From the cell containing the given text, extract its center point as (X, Y) coordinate. 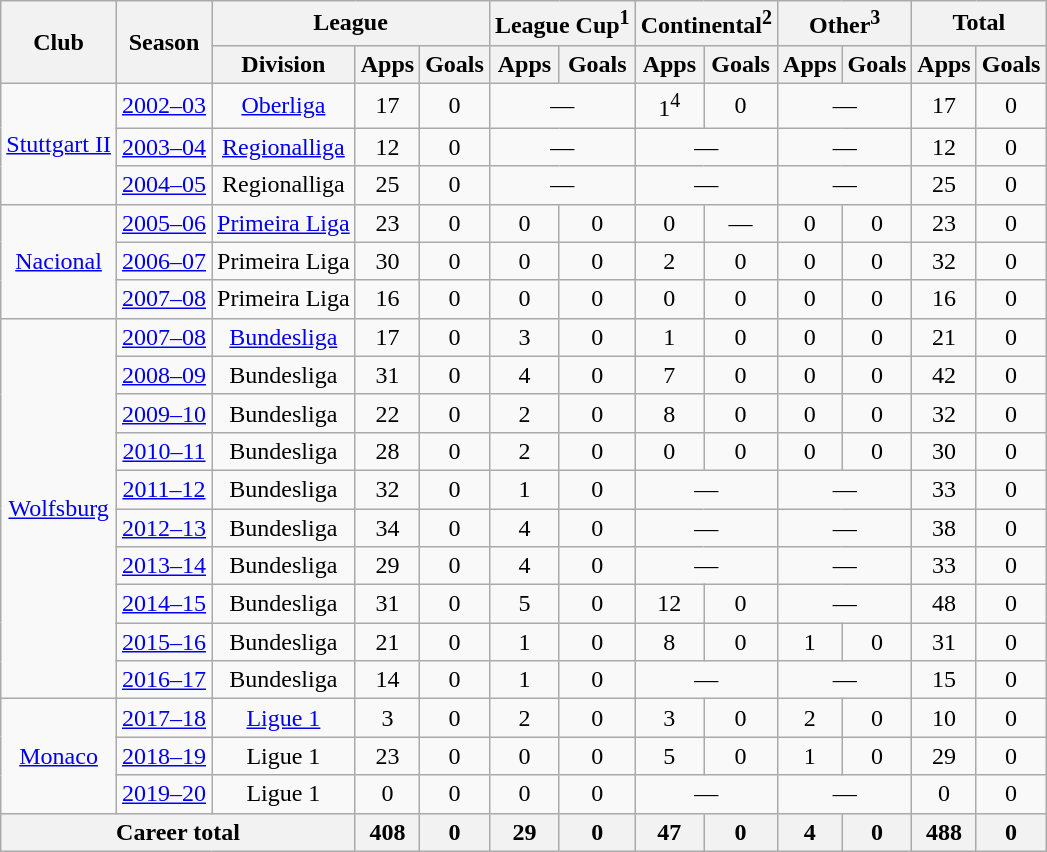
22 (387, 413)
48 (944, 604)
Season (164, 42)
10 (944, 718)
2010–11 (164, 451)
408 (387, 832)
League (351, 24)
Monaco (59, 756)
Wolfsburg (59, 508)
42 (944, 375)
488 (944, 832)
2013–14 (164, 566)
Continental2 (706, 24)
2019–20 (164, 794)
Nacional (59, 261)
2004–05 (164, 185)
38 (944, 528)
2018–19 (164, 756)
34 (387, 528)
2015–16 (164, 642)
2006–07 (164, 261)
Stuttgart II (59, 144)
28 (387, 451)
2016–17 (164, 680)
2011–12 (164, 489)
2008–09 (164, 375)
15 (944, 680)
2017–18 (164, 718)
2012–13 (164, 528)
2003–04 (164, 147)
Career total (178, 832)
7 (669, 375)
Division (284, 64)
2005–06 (164, 223)
Total (979, 24)
2009–10 (164, 413)
Other3 (845, 24)
2014–15 (164, 604)
Oberliga (284, 106)
League Cup1 (562, 24)
Club (59, 42)
47 (669, 832)
2002–03 (164, 106)
